Locate the cell with the specified text and output its (X, Y) center coordinate. 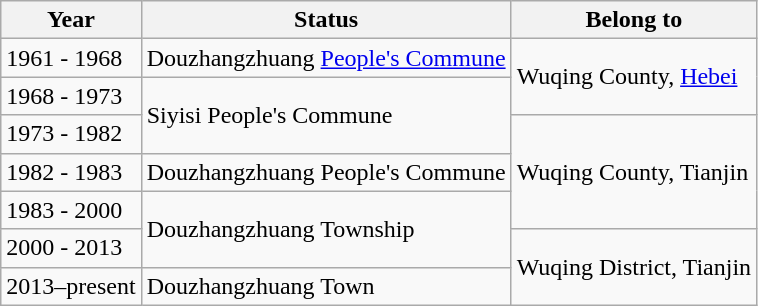
Wuqing County, Hebei (634, 77)
Wuqing District, Tianjin (634, 267)
2000 - 2013 (71, 248)
1983 - 2000 (71, 210)
1973 - 1982 (71, 134)
Siyisi People's Commune (326, 115)
Year (71, 20)
Status (326, 20)
1968 - 1973 (71, 96)
Wuqing County, Tianjin (634, 172)
1961 - 1968 (71, 58)
Douzhangzhuang Town (326, 286)
2013–present (71, 286)
Belong to (634, 20)
Douzhangzhuang Township (326, 229)
1982 - 1983 (71, 172)
